Pinpoint the cell where the given text exists, returning its (X, Y) midpoint coordinate. 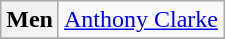
Men (30, 20)
Anthony Clarke (140, 20)
